Search for the cell housing the specified text and yield its [x, y] center coordinate. 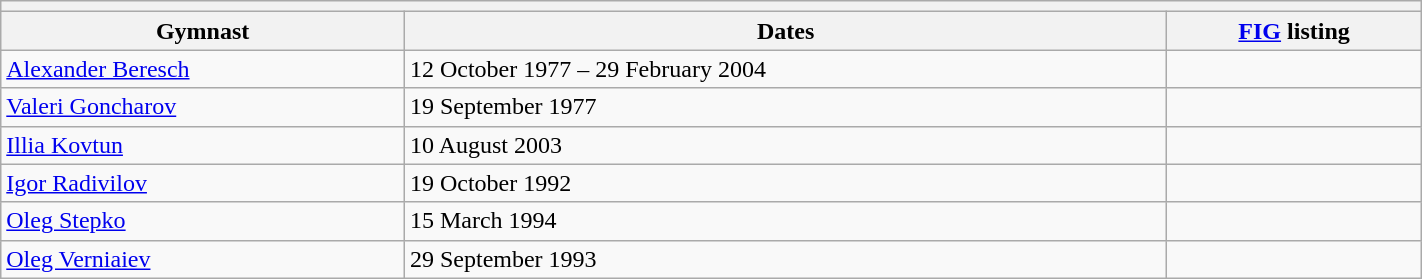
Alexander Beresch [203, 69]
Oleg Verniaiev [203, 259]
Valeri Goncharov [203, 107]
FIG listing [1294, 31]
10 August 2003 [785, 145]
19 October 1992 [785, 183]
Gymnast [203, 31]
19 September 1977 [785, 107]
Igor Radivilov [203, 183]
Dates [785, 31]
Oleg Stepko [203, 221]
Illia Kovtun [203, 145]
12 October 1977 – 29 February 2004 [785, 69]
29 September 1993 [785, 259]
15 March 1994 [785, 221]
